Detect which cell encompasses the target text, then output its [x, y] center coordinate. 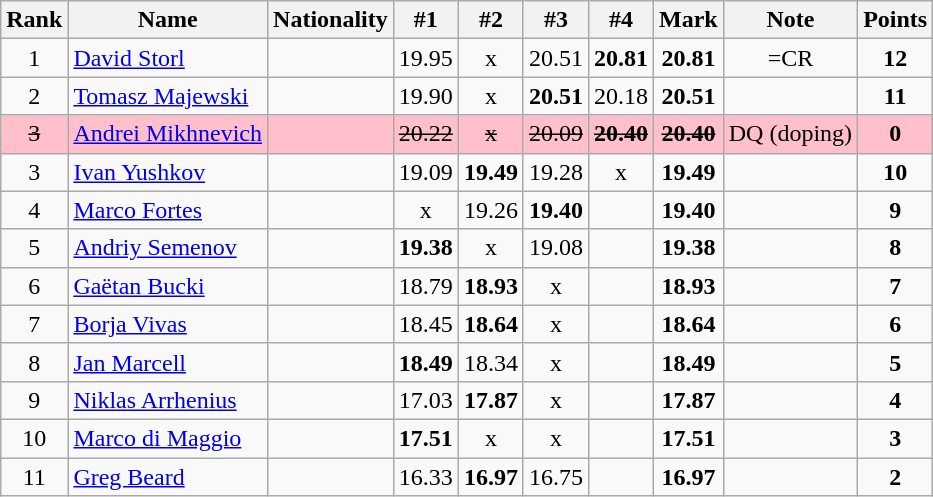
1 [34, 58]
19.09 [426, 172]
=CR [790, 58]
Greg Beard [168, 477]
12 [896, 58]
Jan Marcell [168, 362]
Marco di Maggio [168, 438]
Marco Fortes [168, 210]
#4 [620, 20]
Andriy Semenov [168, 248]
Nationality [331, 20]
Points [896, 20]
19.90 [426, 96]
19.26 [490, 210]
Mark [689, 20]
16.33 [426, 477]
Note [790, 20]
DQ (doping) [790, 134]
19.95 [426, 58]
20.22 [426, 134]
Rank [34, 20]
18.79 [426, 286]
18.34 [490, 362]
Andrei Mikhnevich [168, 134]
#3 [556, 20]
Ivan Yushkov [168, 172]
19.28 [556, 172]
#2 [490, 20]
17.03 [426, 400]
#1 [426, 20]
Tomasz Majewski [168, 96]
David Storl [168, 58]
18.45 [426, 324]
20.18 [620, 96]
16.75 [556, 477]
Gaëtan Bucki [168, 286]
0 [896, 134]
Niklas Arrhenius [168, 400]
19.08 [556, 248]
20.09 [556, 134]
Name [168, 20]
Borja Vivas [168, 324]
